Return the (X, Y) coordinate for the center point of the cell that contains the specified text.  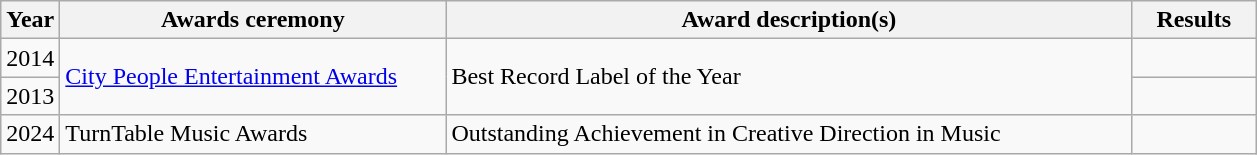
Best Record Label of the Year (789, 77)
City People Entertainment Awards (253, 77)
Results (1194, 20)
Outstanding Achievement in Creative Direction in Music (789, 134)
2013 (30, 96)
Year (30, 20)
2024 (30, 134)
TurnTable Music Awards (253, 134)
2014 (30, 58)
Awards ceremony (253, 20)
Award description(s) (789, 20)
